Find where the given text appears and provide that cell's center as (x, y) coordinate. 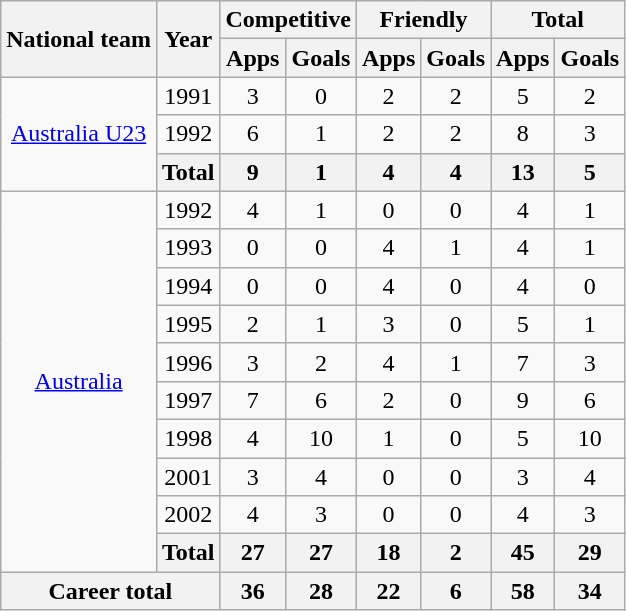
28 (320, 591)
Career total (110, 591)
2001 (188, 477)
1996 (188, 362)
1994 (188, 286)
1991 (188, 96)
1997 (188, 400)
36 (252, 591)
8 (523, 134)
Friendly (423, 20)
2002 (188, 515)
Competitive (288, 20)
18 (388, 553)
1998 (188, 438)
58 (523, 591)
Year (188, 39)
34 (590, 591)
Australia (79, 382)
22 (388, 591)
1993 (188, 248)
National team (79, 39)
1995 (188, 324)
13 (523, 172)
29 (590, 553)
45 (523, 553)
Australia U23 (79, 134)
